Scan for the cell matching the given text and deliver its [X, Y] coordinate at center. 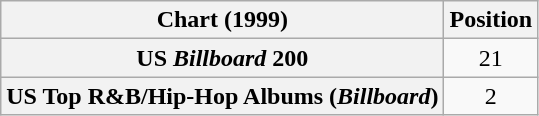
US Top R&B/Hip-Hop Albums (Billboard) [222, 96]
21 [491, 58]
Position [491, 20]
US Billboard 200 [222, 58]
Chart (1999) [222, 20]
2 [491, 96]
